Return the (X, Y) coordinate for the center point of the cell that contains the specified text.  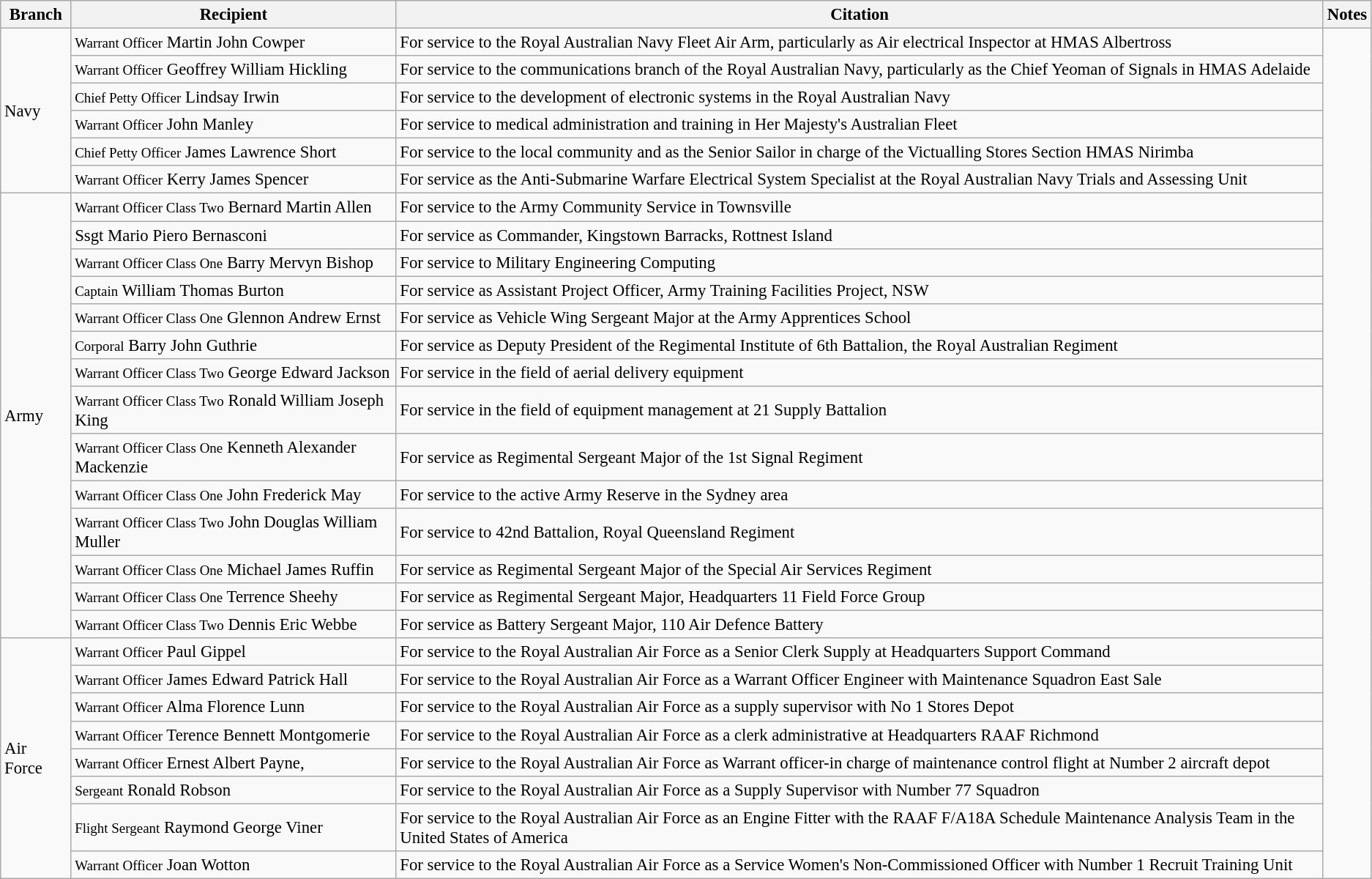
Sergeant Ronald Robson (234, 790)
For service to Military Engineering Computing (860, 262)
For service to the Army Community Service in Townsville (860, 207)
Citation (860, 15)
For service as Vehicle Wing Sergeant Major at the Army Apprentices School (860, 317)
Warrant Officer John Manley (234, 125)
Chief Petty Officer James Lawrence Short (234, 152)
For service as Battery Sergeant Major, 110 Air Defence Battery (860, 625)
For service as Regimental Sergeant Major of the Special Air Services Regiment (860, 570)
For service to the Royal Australian Navy Fleet Air Arm, particularly as Air electrical Inspector at HMAS Albertross (860, 42)
For service to the Royal Australian Air Force as a Senior Clerk Supply at Headquarters Support Command (860, 652)
Flight Sergeant Raymond George Viner (234, 828)
Chief Petty Officer Lindsay Irwin (234, 97)
For service to the active Army Reserve in the Sydney area (860, 494)
Notes (1347, 15)
Warrant Officer Class Two Ronald William Joseph King (234, 410)
Warrant Officer Class One John Frederick May (234, 494)
Air Force (36, 758)
Warrant Officer Class One Glennon Andrew Ernst (234, 317)
For service as Regimental Sergeant Major, Headquarters 11 Field Force Group (860, 597)
Ssgt Mario Piero Bernasconi (234, 235)
Warrant Officer Class One Kenneth Alexander Mackenzie (234, 457)
Warrant Officer Class Two Dennis Eric Webbe (234, 625)
Warrant Officer Class One Terrence Sheehy (234, 597)
For service as Deputy President of the Regimental Institute of 6th Battalion, the Royal Australian Regiment (860, 345)
Branch (36, 15)
For service to 42nd Battalion, Royal Queensland Regiment (860, 532)
For service to the Royal Australian Air Force as a clerk administrative at Headquarters RAAF Richmond (860, 735)
Warrant Officer Geoffrey William Hickling (234, 70)
For service as Commander, Kingstown Barracks, Rottnest Island (860, 235)
Warrant Officer Martin John Cowper (234, 42)
For service to medical administration and training in Her Majesty's Australian Fleet (860, 125)
Warrant Officer Class Two John Douglas William Muller (234, 532)
Warrant Officer Paul Gippel (234, 652)
Corporal Barry John Guthrie (234, 345)
For service in the field of aerial delivery equipment (860, 373)
For service in the field of equipment management at 21 Supply Battalion (860, 410)
For service to the communications branch of the Royal Australian Navy, particularly as the Chief Yeoman of Signals in HMAS Adelaide (860, 70)
Warrant Officer Ernest Albert Payne, (234, 763)
Navy (36, 111)
Army (36, 416)
Warrant Officer Terence Bennett Montgomerie (234, 735)
Warrant Officer Class Two George Edward Jackson (234, 373)
For service to the Royal Australian Air Force as Warrant officer-in charge of maintenance control flight at Number 2 aircraft depot (860, 763)
Warrant Officer Joan Wotton (234, 865)
Warrant Officer Class Two Bernard Martin Allen (234, 207)
For service to the Royal Australian Air Force as a Supply Supervisor with Number 77 Squadron (860, 790)
For service to the Royal Australian Air Force as a supply supervisor with No 1 Stores Depot (860, 708)
Recipient (234, 15)
For service as Assistant Project Officer, Army Training Facilities Project, NSW (860, 290)
Warrant Officer Alma Florence Lunn (234, 708)
Warrant Officer Class One Barry Mervyn Bishop (234, 262)
For service as the Anti-Submarine Warfare Electrical System Specialist at the Royal Australian Navy Trials and Assessing Unit (860, 179)
For service to the local community and as the Senior Sailor in charge of the Victualling Stores Section HMAS Nirimba (860, 152)
For service to the development of electronic systems in the Royal Australian Navy (860, 97)
For service to the Royal Australian Air Force as a Warrant Officer Engineer with Maintenance Squadron East Sale (860, 680)
Captain William Thomas Burton (234, 290)
Warrant Officer James Edward Patrick Hall (234, 680)
Warrant Officer Kerry James Spencer (234, 179)
Warrant Officer Class One Michael James Ruffin (234, 570)
For service as Regimental Sergeant Major of the 1st Signal Regiment (860, 457)
For service to the Royal Australian Air Force as a Service Women's Non-Commissioned Officer with Number 1 Recruit Training Unit (860, 865)
